Provide the [X, Y] coordinate of the cell's center where the given text is located.  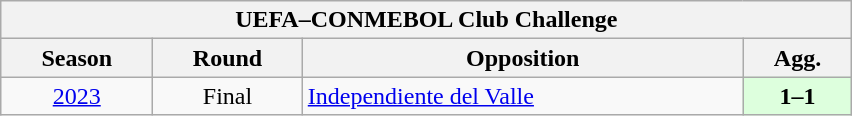
Final [228, 96]
UEFA–CONMEBOL Club Challenge [426, 20]
Season [77, 58]
Agg. [798, 58]
Round [228, 58]
Independiente del Valle [522, 96]
Opposition [522, 58]
2023 [77, 96]
1–1 [798, 96]
